Search for the cell housing the specified text and yield its (X, Y) center coordinate. 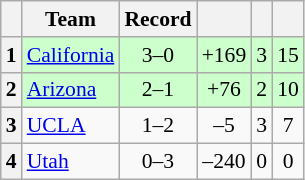
Team (71, 19)
UCLA (71, 126)
Utah (71, 162)
California (71, 55)
+76 (224, 90)
0–3 (158, 162)
1 (12, 55)
10 (288, 90)
2–1 (158, 90)
7 (288, 126)
+169 (224, 55)
Record (158, 19)
Arizona (71, 90)
4 (12, 162)
3–0 (158, 55)
1–2 (158, 126)
15 (288, 55)
–240 (224, 162)
–5 (224, 126)
